Identify which cell holds the provided text, then report its (X, Y) central coordinate. 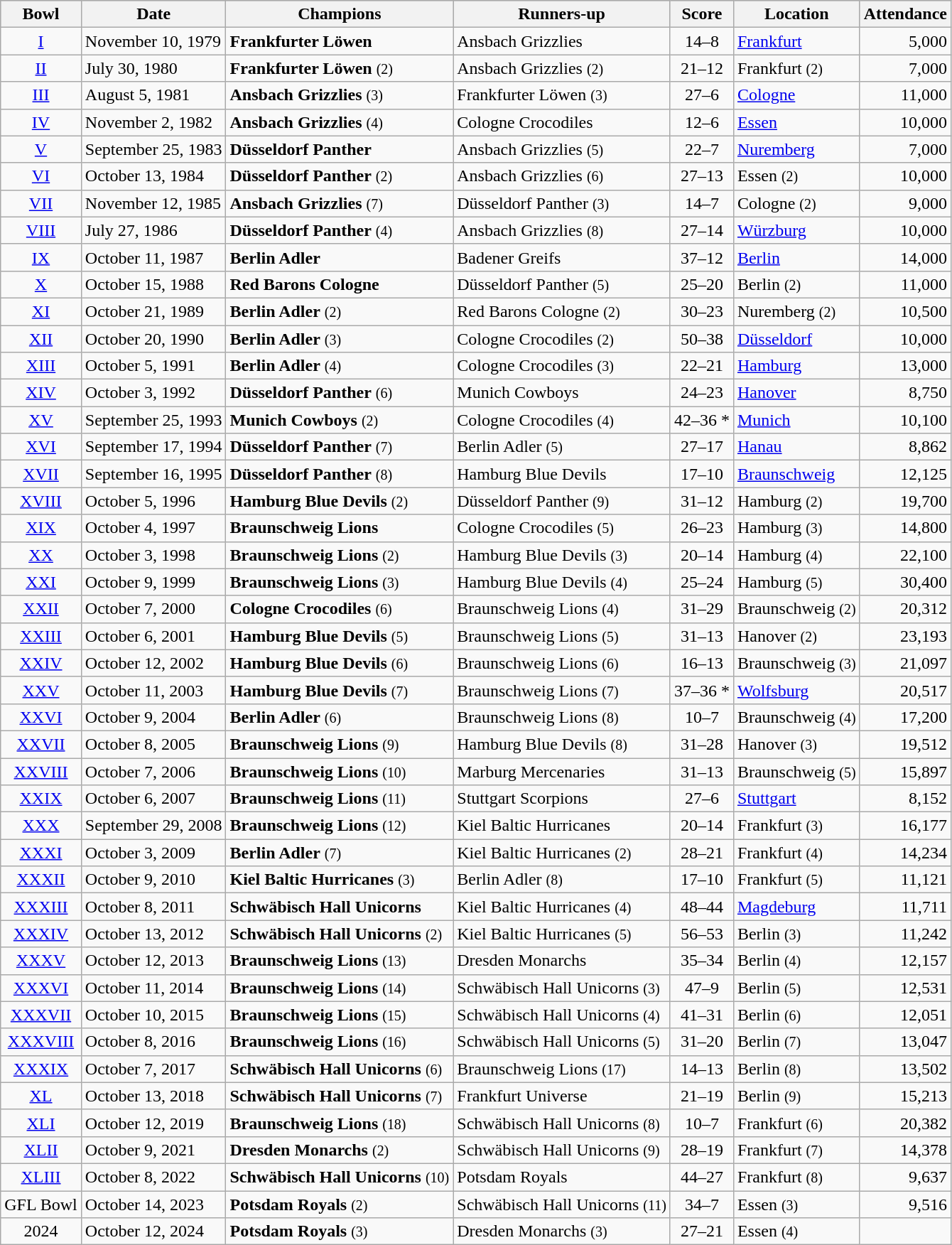
October 13, 1984 (153, 176)
Schwäbisch Hall Unicorns (9) (562, 1150)
XXIX (41, 799)
XLI (41, 1123)
Braunschweig Lions (4) (562, 609)
November 12, 1985 (153, 203)
Wolfsburg (796, 690)
XIX (41, 528)
XLIII (41, 1177)
Cologne Crocodiles (5) (562, 528)
Berlin (4) (796, 961)
October 11, 2014 (153, 988)
Braunschweig (5) (796, 771)
Düsseldorf Panther (5) (562, 284)
8,152 (905, 799)
31–29 (702, 609)
XXVII (41, 744)
13,000 (905, 366)
13,502 (905, 1069)
14–8 (702, 41)
Potsdam Royals (562, 1177)
27–14 (702, 230)
28–19 (702, 1150)
Berlin (3) (796, 934)
XX (41, 555)
Kiel Baltic Hurricanes (2) (562, 853)
Hamburg (5) (796, 582)
Cologne Crocodiles (6) (340, 609)
14,234 (905, 853)
July 27, 1986 (153, 230)
VIII (41, 230)
Braunschweig Lions (340, 528)
10,100 (905, 420)
Hamburg Blue Devils (7) (340, 690)
Cologne (2) (796, 203)
October 15, 1988 (153, 284)
Stuttgart Scorpions (562, 799)
Würzburg (796, 230)
Berlin (6) (796, 1015)
Nuremberg (2) (796, 311)
Berlin (2) (796, 284)
12,157 (905, 961)
44–27 (702, 1177)
Marburg Mercenaries (562, 771)
Red Barons Cologne (340, 284)
Braunschweig Lions (15) (340, 1015)
22–21 (702, 366)
XLII (41, 1150)
Bowl (41, 14)
XXIV (41, 663)
11,242 (905, 934)
Frankfurt (8) (796, 1177)
10,500 (905, 311)
October 9, 2021 (153, 1150)
XVIII (41, 501)
16–13 (702, 663)
XXII (41, 609)
14,378 (905, 1150)
19,512 (905, 744)
October 3, 2009 (153, 853)
Braunschweig Lions (6) (562, 663)
I (41, 41)
12,531 (905, 988)
Braunschweig (3) (796, 663)
October 12, 2024 (153, 1231)
IX (41, 257)
19,700 (905, 501)
Frankfurt (6) (796, 1123)
Munich (796, 420)
September 29, 2008 (153, 826)
Frankfurt (2) (796, 68)
July 30, 1980 (153, 68)
VI (41, 176)
20,312 (905, 609)
Potsdam Royals (3) (340, 1231)
October 6, 2001 (153, 636)
October 13, 2012 (153, 934)
9,516 (905, 1204)
9,637 (905, 1177)
XXXIII (41, 907)
41–31 (702, 1015)
Essen (2) (796, 176)
Dresden Monarchs (562, 961)
October 12, 2002 (153, 663)
October 21, 1989 (153, 311)
Schwäbisch Hall Unicorns (5) (562, 1042)
Hamburg (4) (796, 555)
Hamburg Blue Devils (2) (340, 501)
Düsseldorf (796, 339)
Essen (796, 122)
XXXVII (41, 1015)
12–6 (702, 122)
Essen (4) (796, 1231)
Essen (3) (796, 1204)
Berlin (7) (796, 1042)
XXXV (41, 961)
Kiel Baltic Hurricanes (4) (562, 907)
October 7, 2000 (153, 609)
Cologne Crocodiles (4) (562, 420)
Ansbach Grizzlies (6) (562, 176)
5,000 (905, 41)
X (41, 284)
Nuremberg (796, 149)
XXV (41, 690)
October 8, 2005 (153, 744)
15,897 (905, 771)
October 9, 2010 (153, 880)
14–7 (702, 203)
Berlin Adler (340, 257)
Berlin Adler (4) (340, 366)
Braunschweig Lions (8) (562, 717)
Hanover (2) (796, 636)
October 9, 1999 (153, 582)
24–23 (702, 393)
XIV (41, 393)
Berlin Adler (5) (562, 447)
Magdeburg (796, 907)
Hamburg Blue Devils (5) (340, 636)
XXX (41, 826)
Schwäbisch Hall Unicorns (7) (340, 1096)
XXVI (41, 717)
Cologne Crocodiles (3) (562, 366)
Hanover (3) (796, 744)
20,517 (905, 690)
16,177 (905, 826)
Berlin Adler (2) (340, 311)
September 25, 1993 (153, 420)
8,862 (905, 447)
October 6, 2007 (153, 799)
11,121 (905, 880)
October 9, 2004 (153, 717)
October 20, 1990 (153, 339)
14,000 (905, 257)
15,213 (905, 1096)
Schwäbisch Hall Unicorns (4) (562, 1015)
Braunschweig Lions (11) (340, 799)
Braunschweig Lions (2) (340, 555)
XII (41, 339)
Location (796, 14)
Berlin (9) (796, 1096)
Ansbach Grizzlies (5) (562, 149)
25–20 (702, 284)
Badener Greifs (562, 257)
14–13 (702, 1069)
October 10, 2015 (153, 1015)
30–23 (702, 311)
Frankfurter Löwen (3) (562, 95)
XIII (41, 366)
17,200 (905, 717)
Potsdam Royals (2) (340, 1204)
50–38 (702, 339)
V (41, 149)
2024 (41, 1231)
Dresden Monarchs (2) (340, 1150)
Braunschweig Lions (13) (340, 961)
Berlin (5) (796, 988)
IV (41, 122)
XXXII (41, 880)
August 5, 1981 (153, 95)
Braunschweig (4) (796, 717)
Braunschweig (2) (796, 609)
48–44 (702, 907)
31–20 (702, 1042)
21,097 (905, 663)
October 14, 2023 (153, 1204)
12,125 (905, 474)
31–28 (702, 744)
Kiel Baltic Hurricanes (5) (562, 934)
Ansbach Grizzlies (2) (562, 68)
Hanover (796, 393)
Düsseldorf Panther (3) (562, 203)
9,000 (905, 203)
October 5, 1991 (153, 366)
Berlin (796, 257)
XVII (41, 474)
September 17, 1994 (153, 447)
Berlin Adler (7) (340, 853)
XXXIX (41, 1069)
35–34 (702, 961)
XXXIV (41, 934)
XVI (41, 447)
October 8, 2016 (153, 1042)
October 3, 1998 (153, 555)
Berlin (8) (796, 1069)
12,051 (905, 1015)
Schwäbisch Hall Unicorns (2) (340, 934)
Hamburg Blue Devils (8) (562, 744)
22,100 (905, 555)
Düsseldorf Panther (340, 149)
Hamburg Blue Devils (3) (562, 555)
October 8, 2022 (153, 1177)
20,382 (905, 1123)
November 10, 1979 (153, 41)
Attendance (905, 14)
Date (153, 14)
October 3, 1992 (153, 393)
Hamburg (2) (796, 501)
Hamburg (3) (796, 528)
27–13 (702, 176)
23,193 (905, 636)
September 16, 1995 (153, 474)
Cologne (796, 95)
XXXVIII (41, 1042)
Berlin Adler (6) (340, 717)
Düsseldorf Panther (2) (340, 176)
XV (41, 420)
Munich Cowboys (562, 393)
Braunschweig Lions (14) (340, 988)
Braunschweig Lions (3) (340, 582)
October 4, 1997 (153, 528)
Frankfurter Löwen (340, 41)
Düsseldorf Panther (8) (340, 474)
22–7 (702, 149)
Schwäbisch Hall Unicorns (3) (562, 988)
Frankfurt (7) (796, 1150)
GFL Bowl (41, 1204)
II (41, 68)
Braunschweig Lions (10) (340, 771)
Ansbach Grizzlies (3) (340, 95)
VII (41, 203)
Hamburg (796, 366)
42–36 * (702, 420)
31–12 (702, 501)
Schwäbisch Hall Unicorns (8) (562, 1123)
Braunschweig (796, 474)
October 12, 2019 (153, 1123)
Cologne Crocodiles (562, 122)
21–12 (702, 68)
October 5, 1996 (153, 501)
XXXI (41, 853)
Berlin Adler (8) (562, 880)
XXXVI (41, 988)
November 2, 1982 (153, 122)
14,800 (905, 528)
Champions (340, 14)
October 13, 2018 (153, 1096)
Schwäbisch Hall Unicorns (6) (340, 1069)
Stuttgart (796, 799)
26–23 (702, 528)
11,711 (905, 907)
XI (41, 311)
37–36 * (702, 690)
October 11, 2003 (153, 690)
III (41, 95)
Braunschweig Lions (9) (340, 744)
Düsseldorf Panther (4) (340, 230)
25–24 (702, 582)
Hamburg Blue Devils (4) (562, 582)
Kiel Baltic Hurricanes (562, 826)
8,750 (905, 393)
Score (702, 14)
Braunschweig Lions (7) (562, 690)
Frankfurt (5) (796, 880)
Ansbach Grizzlies (8) (562, 230)
Frankfurt (3) (796, 826)
21–19 (702, 1096)
Düsseldorf Panther (9) (562, 501)
XXI (41, 582)
Kiel Baltic Hurricanes (3) (340, 880)
XXIII (41, 636)
Hamburg Blue Devils (6) (340, 663)
September 25, 1983 (153, 149)
30,400 (905, 582)
Hamburg Blue Devils (562, 474)
Red Barons Cologne (2) (562, 311)
27–17 (702, 447)
34–7 (702, 1204)
13,047 (905, 1042)
Schwäbisch Hall Unicorns (10) (340, 1177)
Braunschweig Lions (16) (340, 1042)
Runners-up (562, 14)
Dresden Monarchs (3) (562, 1231)
28–21 (702, 853)
27–21 (702, 1231)
Munich Cowboys (2) (340, 420)
XL (41, 1096)
Braunschweig Lions (12) (340, 826)
47–9 (702, 988)
October 11, 1987 (153, 257)
37–12 (702, 257)
Frankfurt (4) (796, 853)
Düsseldorf Panther (6) (340, 393)
Braunschweig Lions (5) (562, 636)
Braunschweig Lions (17) (562, 1069)
Frankfurt (796, 41)
Düsseldorf Panther (7) (340, 447)
October 12, 2013 (153, 961)
Braunschweig Lions (18) (340, 1123)
Frankfurt Universe (562, 1096)
October 8, 2011 (153, 907)
Ansbach Grizzlies (4) (340, 122)
Schwäbisch Hall Unicorns (11) (562, 1204)
56–53 (702, 934)
Schwäbisch Hall Unicorns (340, 907)
Frankfurter Löwen (2) (340, 68)
Berlin Adler (3) (340, 339)
Ansbach Grizzlies (562, 41)
October 7, 2017 (153, 1069)
Ansbach Grizzlies (7) (340, 203)
October 7, 2006 (153, 771)
Hanau (796, 447)
Cologne Crocodiles (2) (562, 339)
XXVIII (41, 771)
